Find where the given text appears and provide that cell's center as [x, y] coordinate. 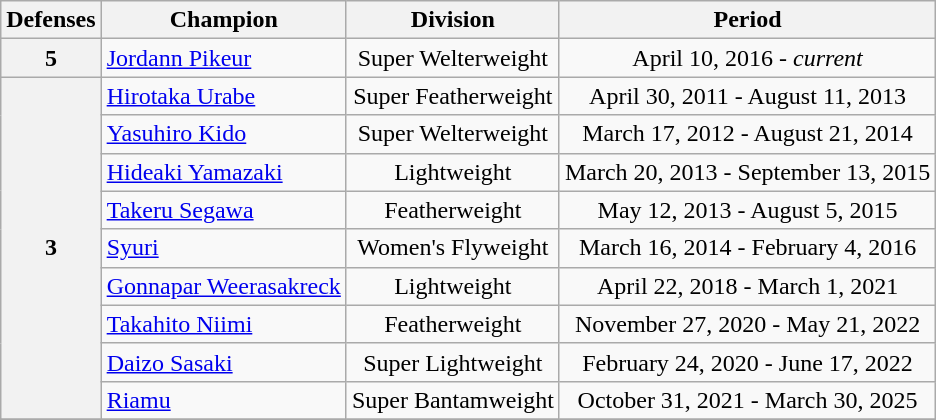
April 30, 2011 - August 11, 2013 [747, 96]
Takahito Niimi [224, 324]
Super Featherweight [452, 96]
March 17, 2012 - August 21, 2014 [747, 134]
Women's Flyweight [452, 248]
Super Lightweight [452, 362]
April 22, 2018 - March 1, 2021 [747, 286]
Daizo Sasaki [224, 362]
Gonnapar Weerasakreck [224, 286]
5 [51, 58]
Defenses [51, 20]
Period [747, 20]
Hirotaka Urabe [224, 96]
April 10, 2016 - current [747, 58]
March 20, 2013 - September 13, 2015 [747, 172]
Syuri [224, 248]
Jordann Pikeur [224, 58]
November 27, 2020 - May 21, 2022 [747, 324]
Riamu [224, 400]
Division [452, 20]
Champion [224, 20]
May 12, 2013 - August 5, 2015 [747, 210]
October 31, 2021 - March 30, 2025 [747, 400]
Hideaki Yamazaki [224, 172]
Super Bantamweight [452, 400]
3 [51, 248]
February 24, 2020 - June 17, 2022 [747, 362]
Takeru Segawa [224, 210]
March 16, 2014 - February 4, 2016 [747, 248]
Yasuhiro Kido [224, 134]
